Find where the given text appears and provide that cell's center as [X, Y] coordinate. 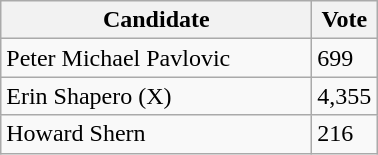
Erin Shapero (X) [156, 96]
Candidate [156, 20]
4,355 [344, 96]
Vote [344, 20]
216 [344, 134]
699 [344, 58]
Peter Michael Pavlovic [156, 58]
Howard Shern [156, 134]
